For the text-containing cell, return its midpoint in (x, y) coordinate format. 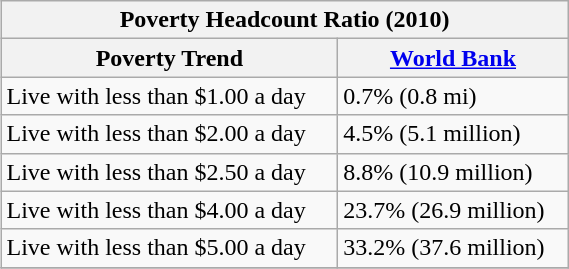
Live with less than $2.00 a day (170, 134)
Poverty Trend (170, 58)
0.7% (0.8 mi) (454, 96)
World Bank (454, 58)
8.8% (10.9 million) (454, 172)
Live with less than $4.00 a day (170, 210)
33.2% (37.6 million) (454, 248)
4.5% (5.1 million) (454, 134)
Live with less than $1.00 a day (170, 96)
Live with less than $2.50 a day (170, 172)
23.7% (26.9 million) (454, 210)
Live with less than $5.00 a day (170, 248)
Poverty Headcount Ratio (2010) (284, 20)
